Detect which cell encompasses the target text, then output its (X, Y) center coordinate. 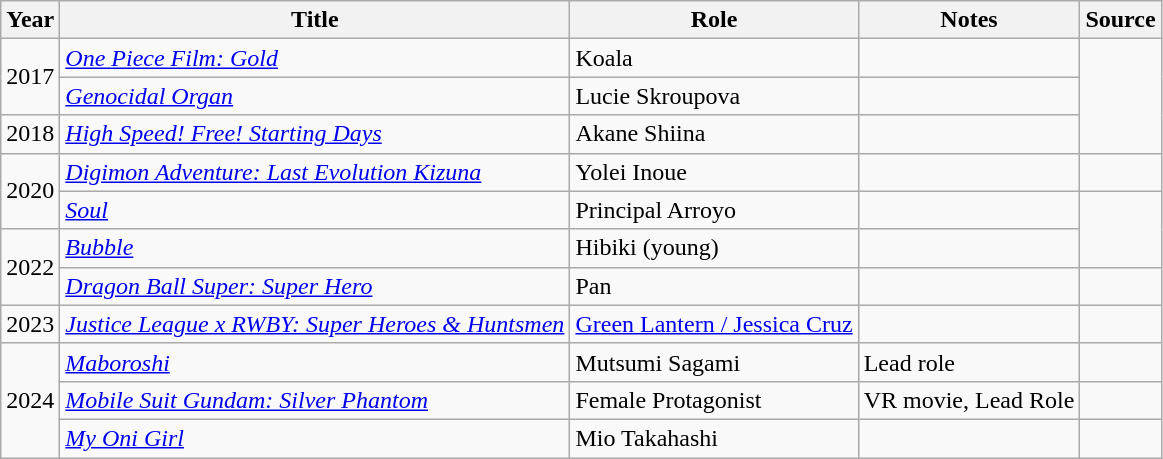
Akane Shiina (714, 134)
Title (315, 20)
Soul (315, 210)
Green Lantern / Jessica Cruz (714, 324)
Genocidal Organ (315, 96)
Justice League x RWBY: Super Heroes & Huntsmen (315, 324)
Role (714, 20)
Female Protagonist (714, 400)
Maboroshi (315, 362)
Lead role (969, 362)
Yolei Inoue (714, 172)
Lucie Skroupova (714, 96)
2023 (30, 324)
Pan (714, 286)
Koala (714, 58)
Mutsumi Sagami (714, 362)
Notes (969, 20)
Mio Takahashi (714, 438)
High Speed! Free! Starting Days (315, 134)
Bubble (315, 248)
Digimon Adventure: Last Evolution Kizuna (315, 172)
2020 (30, 191)
Year (30, 20)
Mobile Suit Gundam: Silver Phantom (315, 400)
Dragon Ball Super: Super Hero (315, 286)
Principal Arroyo (714, 210)
My Oni Girl (315, 438)
Hibiki (young) (714, 248)
2024 (30, 400)
2018 (30, 134)
One Piece Film: Gold (315, 58)
Source (1120, 20)
2022 (30, 267)
2017 (30, 77)
VR movie, Lead Role (969, 400)
